For the text-containing cell, return its midpoint in [X, Y] coordinate format. 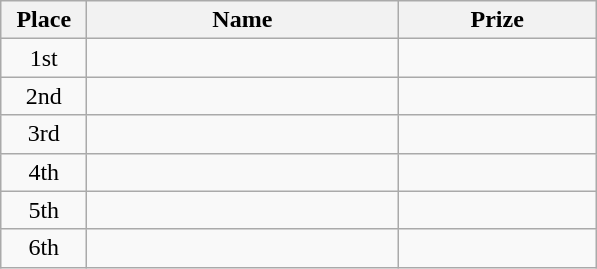
4th [44, 172]
Place [44, 20]
6th [44, 248]
2nd [44, 96]
Prize [498, 20]
1st [44, 58]
3rd [44, 134]
5th [44, 210]
Name [242, 20]
